For the text-containing cell, return its midpoint in [x, y] coordinate format. 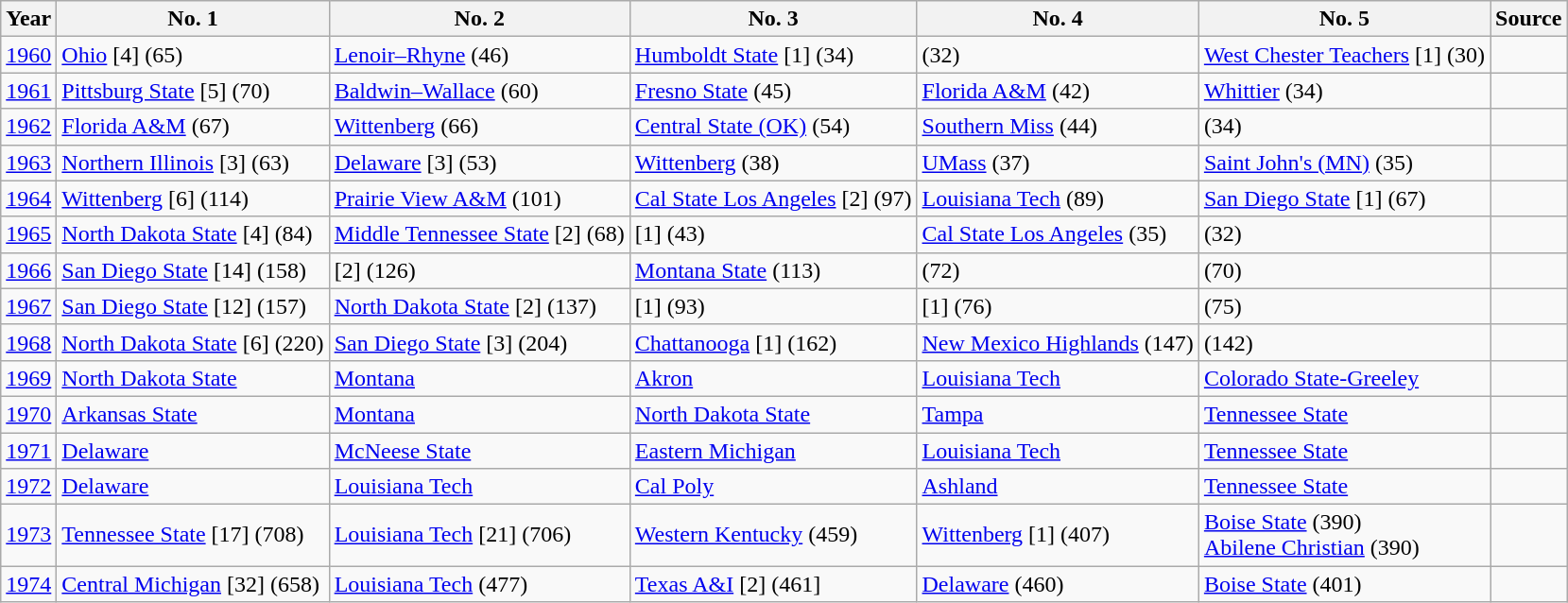
(70) [1344, 270]
Ashland [1058, 487]
(34) [1344, 127]
[2] (126) [479, 270]
Delaware [3] (53) [479, 163]
Akron [773, 378]
Delaware (460) [1058, 584]
[1] (76) [1058, 306]
Chattanooga [1] (162) [773, 342]
1973 [28, 535]
Wittenberg [6] (114) [193, 198]
Boise State (401) [1344, 584]
Tampa [1058, 414]
Louisiana Tech (477) [479, 584]
Boise State (390)Abilene Christian (390) [1344, 535]
[1] (43) [773, 234]
Ohio [4] (65) [193, 55]
1974 [28, 584]
1969 [28, 378]
Year [28, 19]
Southern Miss (44) [1058, 127]
Whittier (34) [1344, 91]
Cal Poly [773, 487]
Cal State Los Angeles (35) [1058, 234]
Central Michigan [32] (658) [193, 584]
Wittenberg [1] (407) [1058, 535]
1970 [28, 414]
No. 1 [193, 19]
(72) [1058, 270]
1963 [28, 163]
Cal State Los Angeles [2] (97) [773, 198]
(142) [1344, 342]
1962 [28, 127]
West Chester Teachers [1] (30) [1344, 55]
Florida A&M (42) [1058, 91]
Florida A&M (67) [193, 127]
North Dakota State [4] (84) [193, 234]
Eastern Michigan [773, 451]
No. 2 [479, 19]
Wittenberg (38) [773, 163]
Prairie View A&M (101) [479, 198]
McNeese State [479, 451]
New Mexico Highlands (147) [1058, 342]
Montana State (113) [773, 270]
1964 [28, 198]
1967 [28, 306]
Western Kentucky (459) [773, 535]
Louisiana Tech [21] (706) [479, 535]
1966 [28, 270]
(75) [1344, 306]
Wittenberg (66) [479, 127]
Tennessee State [17] (708) [193, 535]
1972 [28, 487]
San Diego State [1] (67) [1344, 198]
San Diego State [12] (157) [193, 306]
1961 [28, 91]
Central State (OK) (54) [773, 127]
San Diego State [14] (158) [193, 270]
North Dakota State [2] (137) [479, 306]
1968 [28, 342]
Middle Tennessee State [2] (68) [479, 234]
No. 3 [773, 19]
Humboldt State [1] (34) [773, 55]
Source [1529, 19]
1960 [28, 55]
North Dakota State [6] (220) [193, 342]
1971 [28, 451]
[1] (93) [773, 306]
No. 4 [1058, 19]
Lenoir–Rhyne (46) [479, 55]
Northern Illinois [3] (63) [193, 163]
Pittsburg State [5] (70) [193, 91]
Louisiana Tech (89) [1058, 198]
Texas A&I [2] (461] [773, 584]
Saint John's (MN) (35) [1344, 163]
1965 [28, 234]
UMass (37) [1058, 163]
Fresno State (45) [773, 91]
Colorado State-Greeley [1344, 378]
Baldwin–Wallace (60) [479, 91]
San Diego State [3] (204) [479, 342]
Arkansas State [193, 414]
No. 5 [1344, 19]
